Find where the given text appears and provide that cell's center as [X, Y] coordinate. 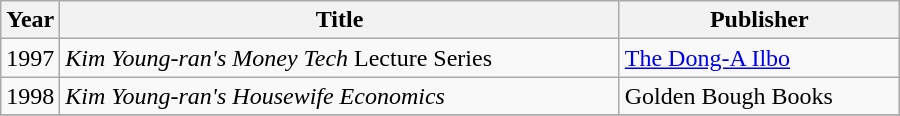
Title [340, 20]
Kim Young-ran's Money Tech Lecture Series [340, 58]
Golden Bough Books [759, 96]
Publisher [759, 20]
The Dong-A Ilbo [759, 58]
1998 [30, 96]
1997 [30, 58]
Kim Young-ran's Housewife Economics [340, 96]
Year [30, 20]
